Detect which cell encompasses the target text, then output its [X, Y] center coordinate. 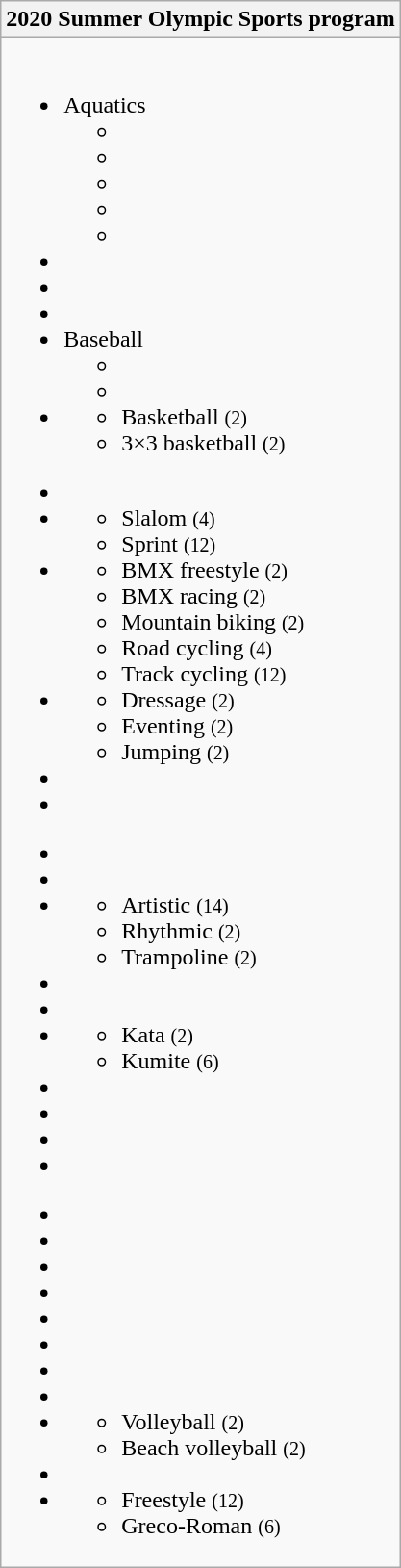
2020 Summer Olympic Sports program [201, 19]
